Capture the cell that displays the provided text and extract its [X, Y] central coordinate. 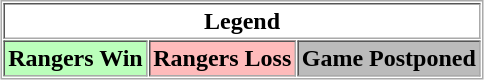
Rangers Loss [222, 58]
Rangers Win [76, 58]
Game Postponed [388, 58]
Legend [242, 21]
